From the cell containing the given text, extract its center point as (x, y) coordinate. 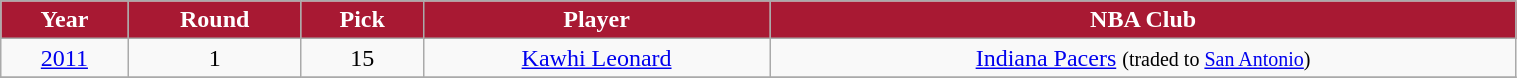
Player (596, 20)
Round (214, 20)
Kawhi Leonard (596, 58)
NBA Club (1143, 20)
Year (64, 20)
Pick (362, 20)
2011 (64, 58)
Indiana Pacers (traded to San Antonio) (1143, 58)
1 (214, 58)
15 (362, 58)
